Return the [X, Y] coordinate for the center point of the cell that contains the specified text.  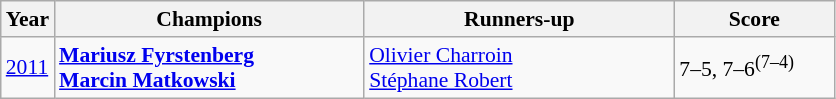
Champions [209, 19]
2011 [28, 68]
Olivier Charroin Stéphane Robert [519, 68]
Year [28, 19]
Runners-up [519, 19]
Score [754, 19]
Mariusz Fyrstenberg Marcin Matkowski [209, 68]
7–5, 7–6(7–4) [754, 68]
